Scan for the cell matching the given text and deliver its (x, y) coordinate at center. 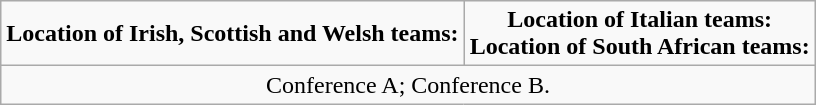
Location of Irish, Scottish and Welsh teams: (232, 34)
Conference A; Conference B. (408, 85)
Location of Italian teams: Location of South African teams: (640, 34)
